Provide the [X, Y] coordinate of the cell's center where the given text is located.  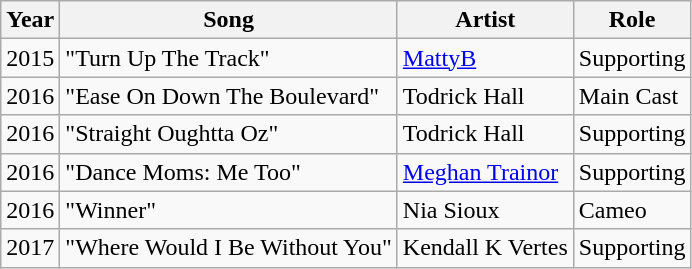
2015 [30, 58]
2017 [30, 248]
"Dance Moms: Me Too" [229, 172]
Song [229, 20]
"Turn Up The Track" [229, 58]
Year [30, 20]
"Ease On Down The Boulevard" [229, 96]
Meghan Trainor [485, 172]
"Straight Oughtta Oz" [229, 134]
Kendall K Vertes [485, 248]
Main Cast [632, 96]
"Where Would I Be Without You" [229, 248]
Role [632, 20]
Nia Sioux [485, 210]
"Winner" [229, 210]
Cameo [632, 210]
Artist [485, 20]
MattyB [485, 58]
